Output the (X, Y) coordinate of the center of the cell containing the given text.  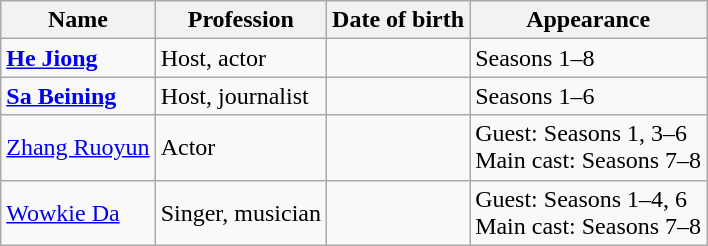
Seasons 1–6 (588, 96)
He Jiong (78, 58)
Name (78, 20)
Appearance (588, 20)
Guest: Seasons 1–4, 6Main cast: Seasons 7–8 (588, 212)
Host, journalist (240, 96)
Actor (240, 148)
Host, actor (240, 58)
Seasons 1–8 (588, 58)
Sa Beining (78, 96)
Profession (240, 20)
Date of birth (398, 20)
Singer, musician (240, 212)
Guest: Seasons 1, 3–6Main cast: Seasons 7–8 (588, 148)
Wowkie Da (78, 212)
Zhang Ruoyun (78, 148)
